Detect which cell encompasses the target text, then output its (x, y) center coordinate. 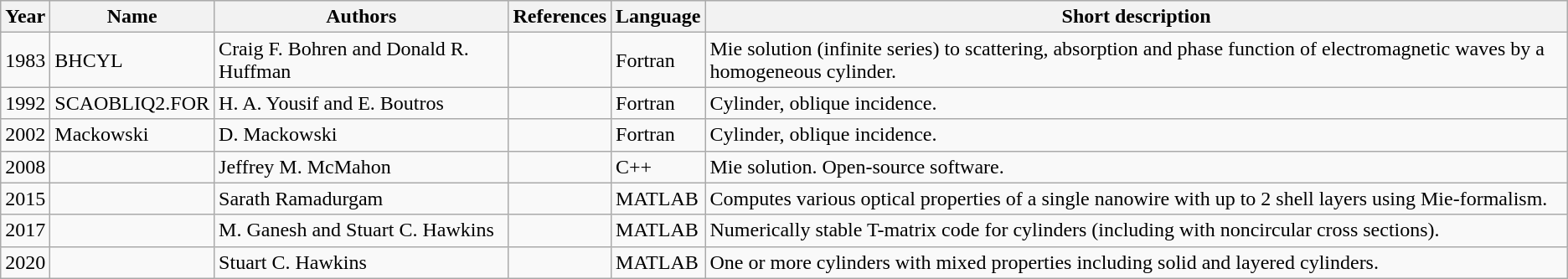
2020 (25, 262)
Mackowski (132, 135)
Mie solution (infinite series) to scattering, absorption and phase function of electromagnetic waves by a homogeneous cylinder. (1136, 60)
Name (132, 17)
Year (25, 17)
C++ (658, 167)
Mie solution. Open-source software. (1136, 167)
D. Mackowski (362, 135)
Short description (1136, 17)
SCAOBLIQ2.FOR (132, 103)
Computes various optical properties of a single nanowire with up to 2 shell layers using Mie-formalism. (1136, 199)
One or more cylinders with mixed properties including solid and layered cylinders. (1136, 262)
2017 (25, 230)
H. A. Yousif and E. Boutros (362, 103)
2008 (25, 167)
2002 (25, 135)
Jeffrey M. McMahon (362, 167)
Craig F. Bohren and Donald R. Huffman (362, 60)
Language (658, 17)
References (560, 17)
2015 (25, 199)
Stuart C. Hawkins (362, 262)
Sarath Ramadurgam (362, 199)
Numerically stable T-matrix code for cylinders (including with noncircular cross sections). (1136, 230)
1992 (25, 103)
M. Ganesh and Stuart C. Hawkins (362, 230)
1983 (25, 60)
Authors (362, 17)
BHCYL (132, 60)
